Locate the cell with the specified text and output its (X, Y) center coordinate. 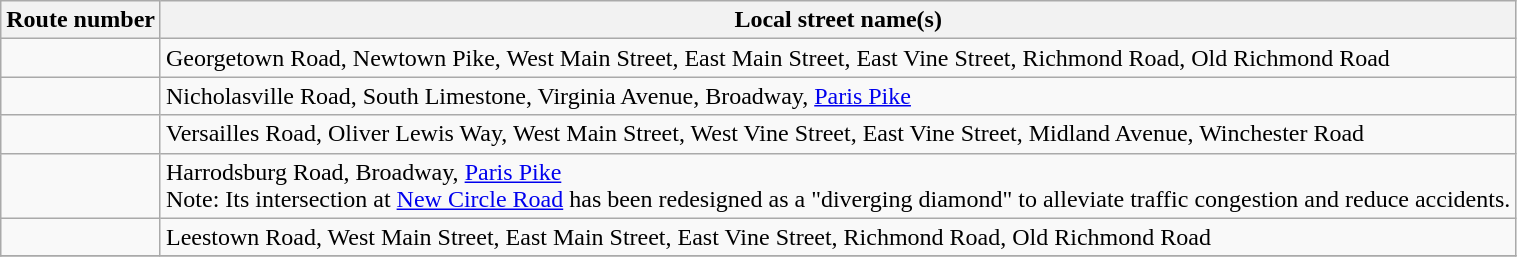
Nicholasville Road, South Limestone, Virginia Avenue, Broadway, Paris Pike (838, 96)
Versailles Road, Oliver Lewis Way, West Main Street, West Vine Street, East Vine Street, Midland Avenue, Winchester Road (838, 134)
Local street name(s) (838, 20)
Leestown Road, West Main Street, East Main Street, East Vine Street, Richmond Road, Old Richmond Road (838, 237)
Georgetown Road, Newtown Pike, West Main Street, East Main Street, East Vine Street, Richmond Road, Old Richmond Road (838, 58)
Route number (81, 20)
